Capture the cell that displays the provided text and extract its (x, y) central coordinate. 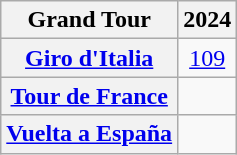
109 (208, 58)
Giro d'Italia (90, 58)
Vuelta a España (90, 134)
2024 (208, 20)
Tour de France (90, 96)
Grand Tour (90, 20)
